Return (X, Y) of the center of cell containing provided text 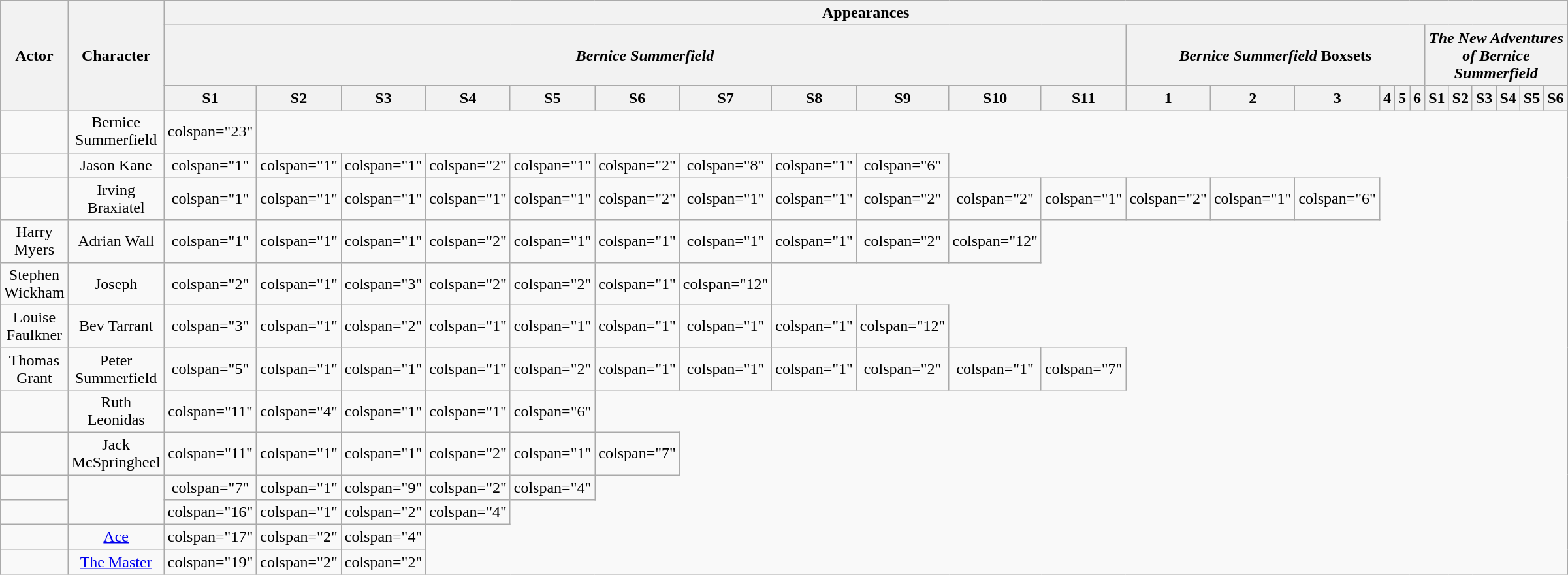
Adrian Wall (116, 241)
The Master (116, 562)
colspan="17" (210, 537)
6 (1417, 98)
Irving Braxiatel (116, 198)
Jason Kane (116, 165)
Peter Summerfield (116, 368)
Joseph (116, 283)
S11 (1083, 98)
colspan="5" (210, 368)
Bev Tarrant (116, 326)
The New Adventures of Bernice Summerfield (1497, 55)
S8 (814, 98)
1 (1168, 98)
Actor (34, 55)
Bernice Summerfield Boxsets (1275, 55)
Ace (116, 537)
colspan="9" (383, 488)
S10 (995, 98)
Harry Myers (34, 241)
Appearances (866, 13)
Ruth Leonidas (116, 411)
4 (1387, 98)
colspan="23" (210, 132)
Character (116, 55)
Thomas Grant (34, 368)
3 (1337, 98)
2 (1253, 98)
Jack McSpringheel (116, 453)
S9 (903, 98)
5 (1401, 98)
Stephen Wickham (34, 283)
Louise Faulkner (34, 326)
S7 (726, 98)
colspan="8" (726, 165)
colspan="16" (210, 512)
colspan="19" (210, 562)
